Provide the (x, y) coordinate of the cell's center where the given text is located.  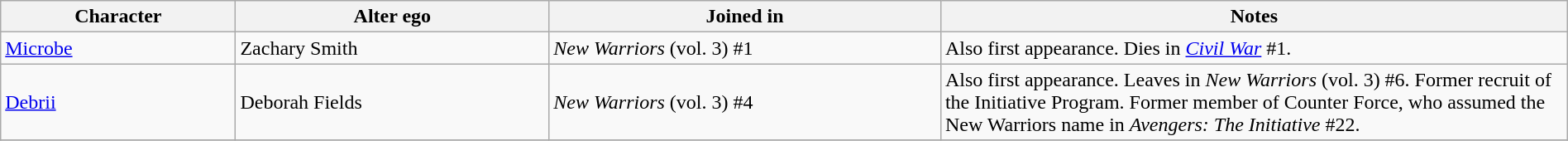
New Warriors (vol. 3) #4 (745, 102)
Debrii (118, 102)
New Warriors (vol. 3) #1 (745, 48)
Microbe (118, 48)
Notes (1254, 17)
Deborah Fields (392, 102)
Alter ego (392, 17)
Character (118, 17)
Joined in (745, 17)
Zachary Smith (392, 48)
Also first appearance. Dies in Civil War #1. (1254, 48)
